Provide the [x, y] coordinate of the cell's center where the given text is located.  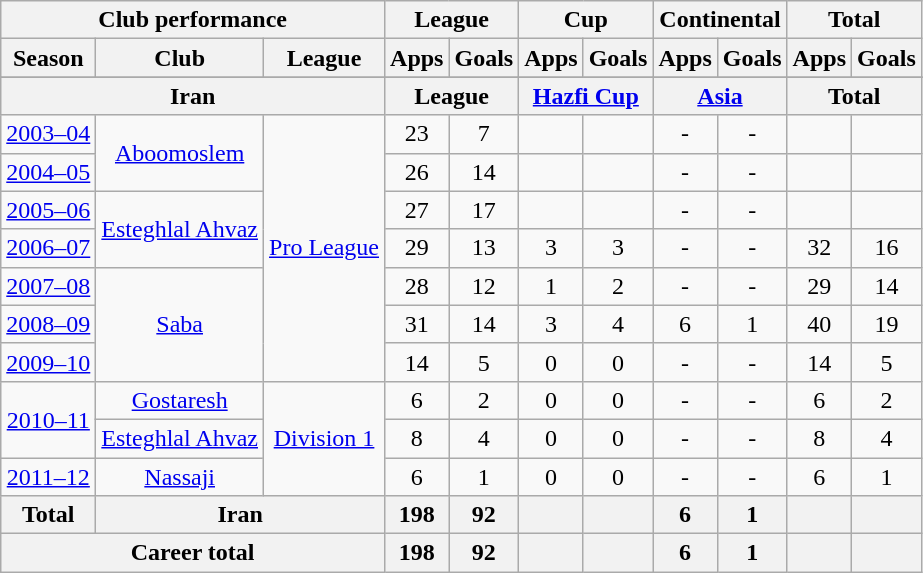
16 [887, 248]
19 [887, 324]
2011–12 [48, 477]
Asia [720, 96]
Aboomoslem [180, 153]
Continental [720, 20]
2007–08 [48, 286]
Division 1 [324, 438]
2008–09 [48, 324]
Career total [193, 553]
32 [819, 248]
Saba [180, 324]
Pro League [324, 248]
Club [180, 58]
2009–10 [48, 362]
2006–07 [48, 248]
Hazfi Cup [586, 96]
31 [417, 324]
2010–11 [48, 419]
Club performance [193, 20]
2003–04 [48, 134]
40 [819, 324]
12 [484, 286]
27 [417, 210]
23 [417, 134]
2004–05 [48, 172]
26 [417, 172]
28 [417, 286]
7 [484, 134]
Cup [586, 20]
17 [484, 210]
Season [48, 58]
Nassaji [180, 477]
Gostaresh [180, 400]
13 [484, 248]
2005–06 [48, 210]
